Determine the [X, Y] coordinate at the center of the cell enclosing the given text.  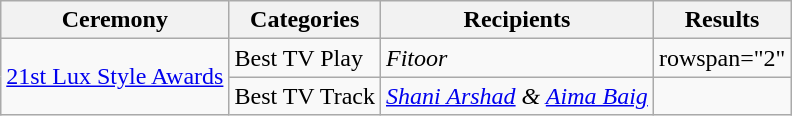
21st Lux Style Awards [115, 77]
Results [722, 20]
Categories [305, 20]
Recipients [516, 20]
Best TV Track [305, 96]
rowspan="2" [722, 58]
Ceremony [115, 20]
Shani Arshad & Aima Baig [516, 96]
Best TV Play [305, 58]
Fitoor [516, 58]
